Locate the cell with the specified text and output its (x, y) center coordinate. 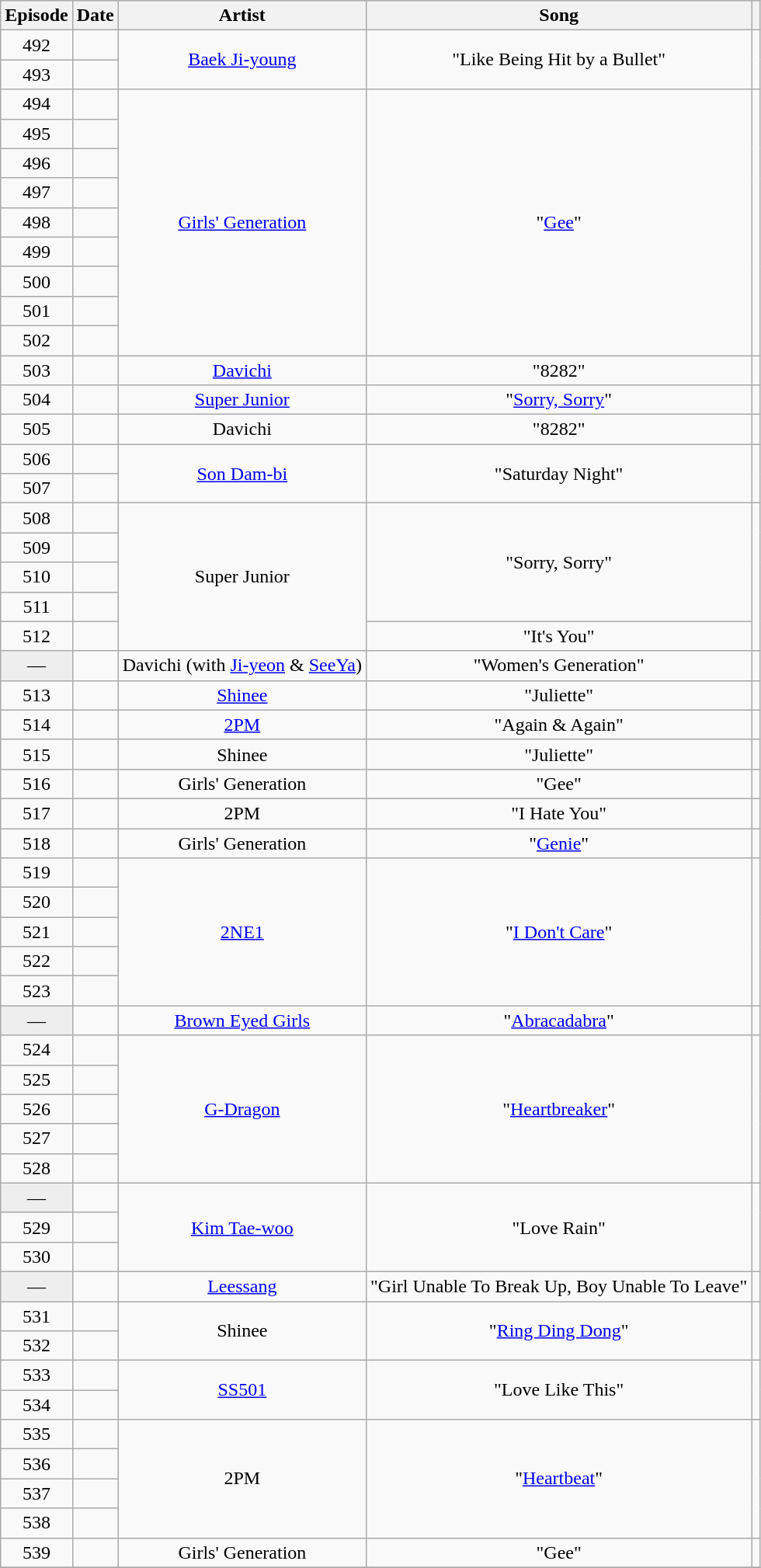
518 (36, 843)
510 (36, 577)
532 (36, 1346)
504 (36, 400)
499 (36, 252)
2NE1 (242, 932)
Baek Ji-young (242, 60)
"Love Rain" (558, 1227)
Kim Tae-woo (242, 1227)
524 (36, 1050)
"Genie" (558, 843)
498 (36, 222)
522 (36, 961)
538 (36, 1523)
501 (36, 311)
Song (558, 16)
493 (36, 75)
517 (36, 813)
514 (36, 725)
531 (36, 1316)
519 (36, 873)
535 (36, 1434)
"I Don't Care" (558, 932)
500 (36, 281)
530 (36, 1257)
509 (36, 548)
"It's You" (558, 636)
527 (36, 1139)
"Heartbeat" (558, 1479)
507 (36, 488)
"Love Like This" (558, 1390)
496 (36, 163)
526 (36, 1109)
497 (36, 193)
502 (36, 340)
"Girl Unable To Break Up, Boy Unable To Leave" (558, 1286)
536 (36, 1464)
512 (36, 636)
533 (36, 1375)
508 (36, 518)
520 (36, 902)
"Heartbreaker" (558, 1109)
513 (36, 695)
G-Dragon (242, 1109)
516 (36, 784)
506 (36, 459)
528 (36, 1168)
"Women's Generation" (558, 666)
Son Dam-bi (242, 474)
Brown Eyed Girls (242, 1020)
505 (36, 429)
495 (36, 134)
"Again & Again" (558, 725)
SS501 (242, 1390)
"Abracadabra" (558, 1020)
511 (36, 607)
"Like Being Hit by a Bullet" (558, 60)
Davichi (with Ji-yeon & SeeYa) (242, 666)
515 (36, 754)
Artist (242, 16)
"Saturday Night" (558, 474)
537 (36, 1493)
Date (95, 16)
525 (36, 1080)
529 (36, 1227)
Leessang (242, 1286)
Episode (36, 16)
503 (36, 370)
539 (36, 1552)
"Ring Ding Dong" (558, 1331)
494 (36, 104)
534 (36, 1405)
521 (36, 932)
492 (36, 45)
"I Hate You" (558, 813)
523 (36, 991)
